For the text-containing cell, return its midpoint in [x, y] coordinate format. 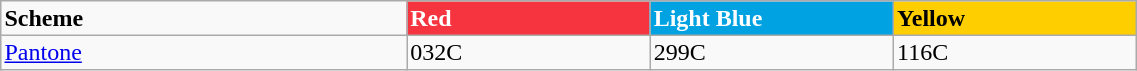
Light Blue [772, 18]
Red [528, 18]
Pantone [204, 52]
Scheme [204, 18]
116C [1014, 52]
Yellow [1014, 18]
299C [772, 52]
032C [528, 52]
